Return the [X, Y] coordinate for the center point of the cell that contains the specified text.  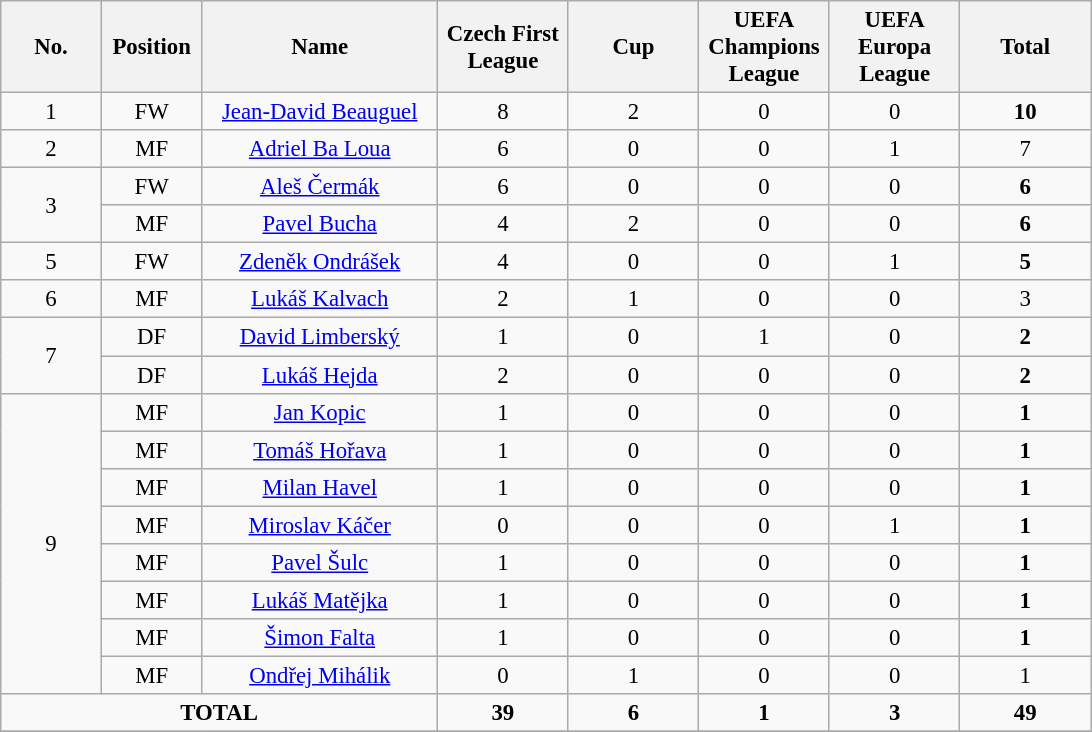
David Limberský [320, 337]
Czech First League [504, 47]
Ondřej Mihálik [320, 675]
Position [152, 47]
Pavel Šulc [320, 563]
Jean-David Beauguel [320, 112]
Name [320, 47]
Adriel Ba Loua [320, 149]
Zdeněk Ondrášek [320, 262]
39 [504, 713]
No. [52, 47]
Miroslav Káčer [320, 525]
Lukáš Hejda [320, 375]
UEFA Champions League [764, 47]
9 [52, 544]
Aleš Čermák [320, 187]
8 [504, 112]
Šimon Falta [320, 638]
49 [1026, 713]
Tomáš Hořava [320, 450]
Pavel Bucha [320, 224]
Total [1026, 47]
Milan Havel [320, 487]
Jan Kopic [320, 412]
Cup [634, 47]
10 [1026, 112]
Lukáš Kalvach [320, 299]
UEFA Europa League [894, 47]
Lukáš Matějka [320, 600]
TOTAL [220, 713]
